Output the [x, y] coordinate of the center of the cell containing the given text.  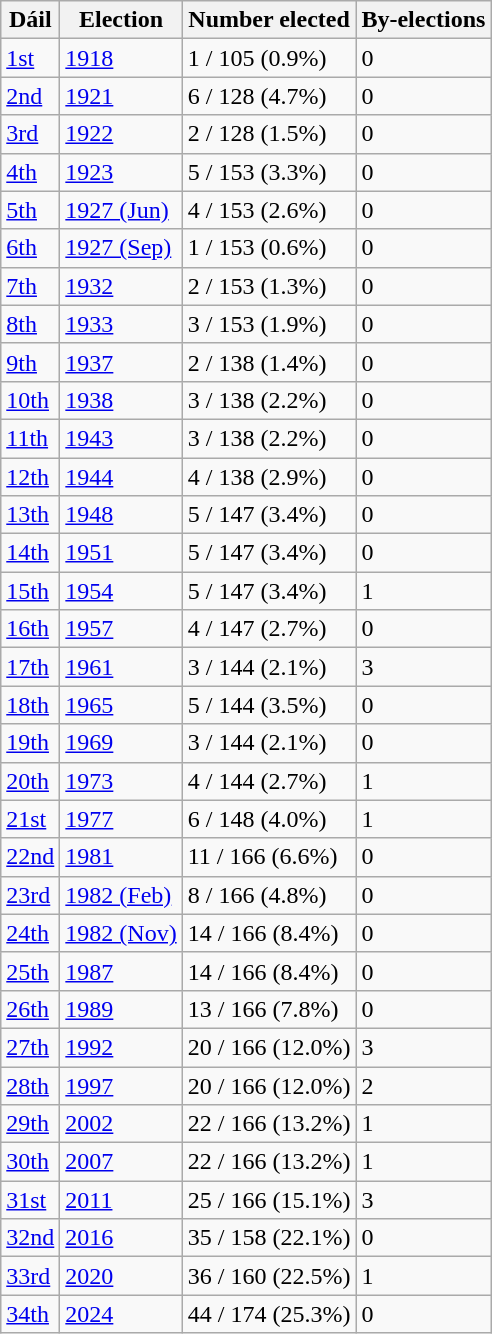
1 / 153 (0.6%) [269, 248]
2007 [121, 1162]
4 / 153 (2.6%) [269, 210]
1921 [121, 96]
33rd [30, 1276]
9th [30, 362]
5th [30, 210]
21st [30, 819]
25 / 166 (15.1%) [269, 1200]
1982 (Nov) [121, 933]
19th [30, 743]
18th [30, 705]
29th [30, 1124]
14th [30, 553]
30th [30, 1162]
6th [30, 248]
1997 [121, 1085]
1922 [121, 134]
1992 [121, 1047]
8 / 166 (4.8%) [269, 895]
44 / 174 (25.3%) [269, 1314]
Number elected [269, 20]
1927 (Sep) [121, 248]
11th [30, 438]
10th [30, 400]
4 / 144 (2.7%) [269, 781]
1933 [121, 324]
31st [30, 1200]
1965 [121, 705]
1982 (Feb) [121, 895]
1957 [121, 629]
1937 [121, 362]
2020 [121, 1276]
34th [30, 1314]
36 / 160 (22.5%) [269, 1276]
20th [30, 781]
2nd [30, 96]
6 / 128 (4.7%) [269, 96]
5 / 144 (3.5%) [269, 705]
5 / 153 (3.3%) [269, 172]
8th [30, 324]
13 / 166 (7.8%) [269, 1009]
23rd [30, 895]
1938 [121, 400]
4 / 147 (2.7%) [269, 629]
1944 [121, 477]
28th [30, 1085]
2 / 153 (1.3%) [269, 286]
Election [121, 20]
2002 [121, 1124]
1961 [121, 667]
1932 [121, 286]
25th [30, 971]
4th [30, 172]
1951 [121, 553]
Dáil [30, 20]
11 / 166 (6.6%) [269, 857]
2 / 138 (1.4%) [269, 362]
1948 [121, 515]
1923 [121, 172]
13th [30, 515]
1927 (Jun) [121, 210]
2 [424, 1085]
27th [30, 1047]
15th [30, 591]
1987 [121, 971]
12th [30, 477]
1st [30, 58]
2024 [121, 1314]
2011 [121, 1200]
4 / 138 (2.9%) [269, 477]
1954 [121, 591]
3 / 153 (1.9%) [269, 324]
1969 [121, 743]
3rd [30, 134]
1918 [121, 58]
1943 [121, 438]
35 / 158 (22.1%) [269, 1238]
7th [30, 286]
32nd [30, 1238]
1977 [121, 819]
2 / 128 (1.5%) [269, 134]
1989 [121, 1009]
1973 [121, 781]
26th [30, 1009]
By-elections [424, 20]
6 / 148 (4.0%) [269, 819]
1 / 105 (0.9%) [269, 58]
24th [30, 933]
2016 [121, 1238]
1981 [121, 857]
22nd [30, 857]
16th [30, 629]
17th [30, 667]
